Return [x, y] of the center of cell containing provided text 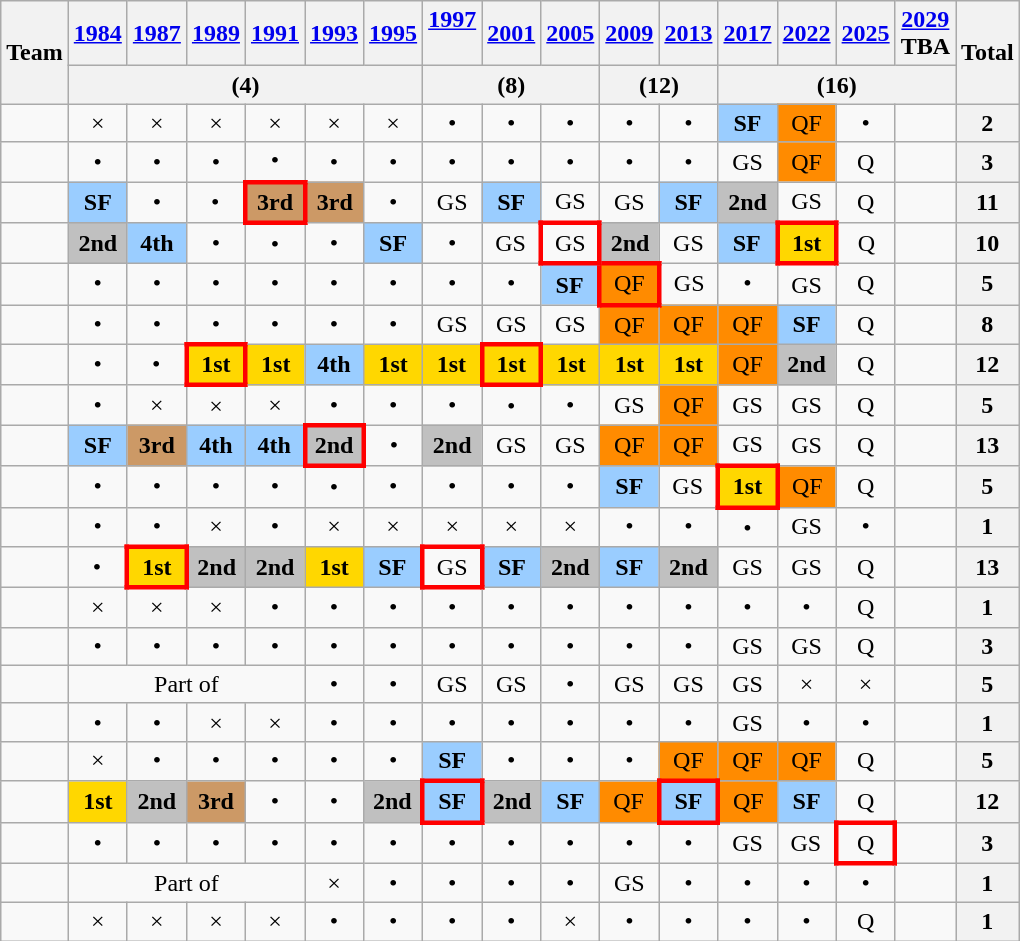
2009 [630, 34]
2022 [806, 34]
1995 [394, 34]
1997 [452, 34]
2013 [688, 34]
(4) [245, 85]
(8) [512, 85]
2029 TBA [925, 34]
1989 [216, 34]
10 [988, 244]
(16) [837, 85]
1991 [274, 34]
2001 [512, 34]
8 [988, 325]
11 [988, 202]
1987 [156, 34]
2005 [570, 34]
2017 [748, 34]
(12) [659, 85]
2025 [866, 34]
1984 [98, 34]
Team [35, 52]
2 [988, 123]
1993 [334, 34]
Total [988, 52]
